Capture the cell that displays the provided text and extract its (x, y) central coordinate. 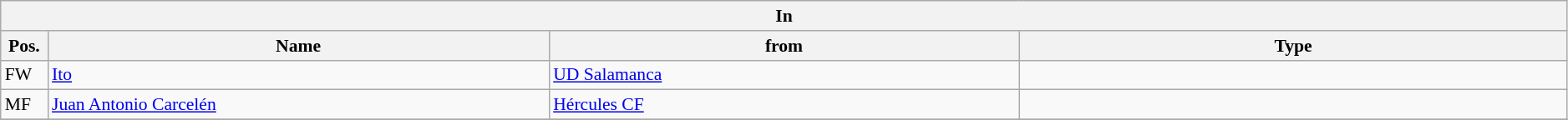
Name (298, 46)
UD Salamanca (784, 75)
Ito (298, 75)
Type (1293, 46)
from (784, 46)
MF (24, 105)
In (784, 16)
FW (24, 75)
Juan Antonio Carcelén (298, 105)
Hércules CF (784, 105)
Pos. (24, 46)
